Identify which cell holds the provided text, then report its [X, Y] central coordinate. 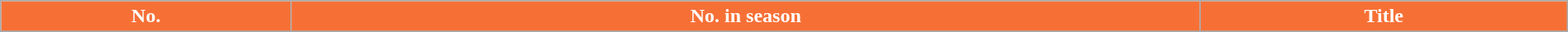
Title [1384, 16]
No. in season [746, 16]
No. [146, 16]
